Return (X, Y) of the center of cell containing provided text 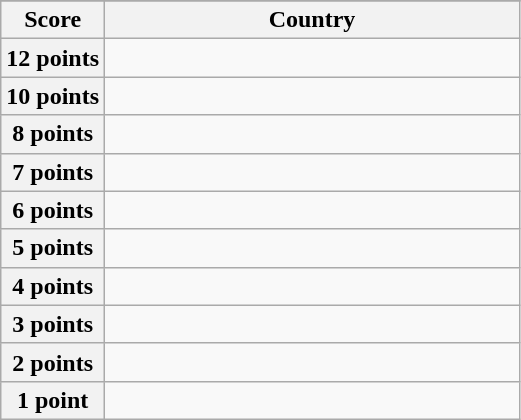
12 points (53, 58)
10 points (53, 96)
6 points (53, 210)
5 points (53, 248)
3 points (53, 324)
2 points (53, 362)
Score (53, 20)
4 points (53, 286)
7 points (53, 172)
8 points (53, 134)
1 point (53, 400)
Country (312, 20)
